Identify which cell holds the provided text, then report its [x, y] central coordinate. 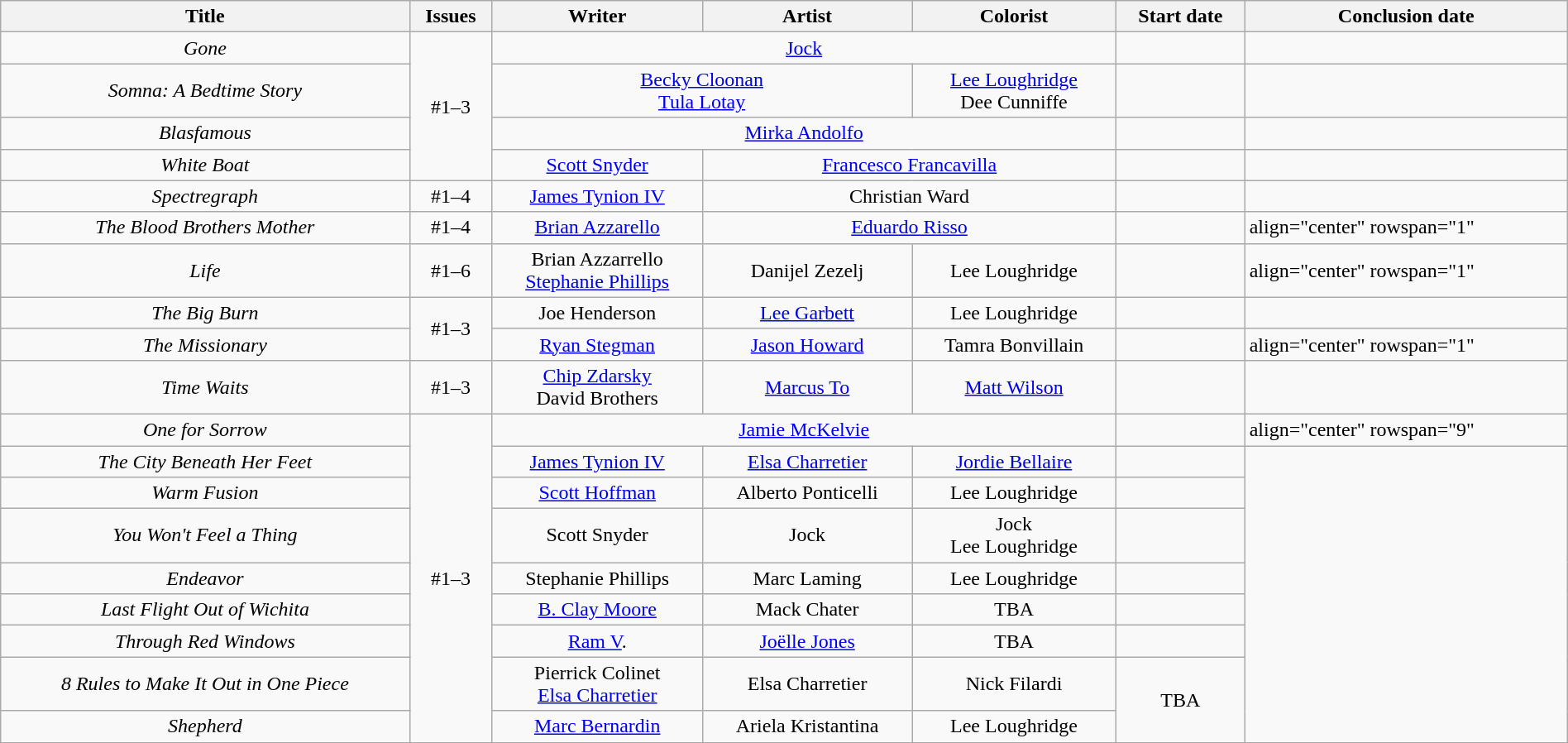
#1–6 [451, 270]
Mack Chater [807, 610]
You Won't Feel a Thing [205, 536]
Title [205, 17]
Warm Fusion [205, 493]
Ram V. [597, 641]
Brian Azzarello [597, 228]
Brian AzzarrelloStephanie Phillips [597, 270]
Writer [597, 17]
Artist [807, 17]
Alberto Ponticelli [807, 493]
Becky CloonanTula Lotay [702, 91]
Danijel Zezelj [807, 270]
Marc Laming [807, 578]
JockLee Loughridge [1014, 536]
Christian Ward [910, 196]
Eduardo Risso [910, 228]
Jason Howard [807, 344]
Lee LoughridgeDee Cunniffe [1014, 91]
Chip ZdarskyDavid Brothers [597, 387]
Tamra Bonvillain [1014, 344]
Joe Henderson [597, 313]
Colorist [1014, 17]
Pierrick ColinetElsa Charretier [597, 683]
Jamie McKelvie [804, 429]
Scott Hoffman [597, 493]
Start date [1181, 17]
Shepherd [205, 726]
Nick Filardi [1014, 683]
8 Rules to Make It Out in One Piece [205, 683]
Endeavor [205, 578]
Time Waits [205, 387]
Spectregraph [205, 196]
align="center" rowspan="9" [1406, 429]
Through Red Windows [205, 641]
Mirka Andolfo [804, 133]
Matt Wilson [1014, 387]
The Big Burn [205, 313]
Somna: A Bedtime Story [205, 91]
Blasfamous [205, 133]
B. Clay Moore [597, 610]
Conclusion date [1406, 17]
The Missionary [205, 344]
Jordie Bellaire [1014, 461]
White Boat [205, 165]
Marcus To [807, 387]
One for Sorrow [205, 429]
Life [205, 270]
Gone [205, 48]
Issues [451, 17]
Last Flight Out of Wichita [205, 610]
Francesco Francavilla [910, 165]
Stephanie Phillips [597, 578]
Joëlle Jones [807, 641]
Lee Garbett [807, 313]
The City Beneath Her Feet [205, 461]
Ryan Stegman [597, 344]
Ariela Kristantina [807, 726]
Marc Bernardin [597, 726]
The Blood Brothers Mother [205, 228]
